Scan for the cell matching the given text and deliver its (X, Y) coordinate at center. 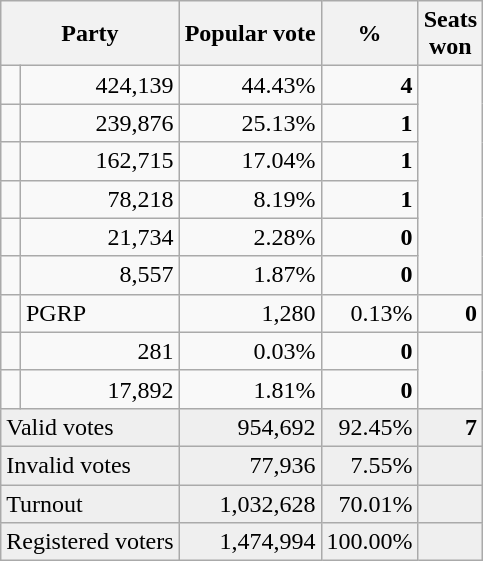
Registered voters (90, 542)
Invalid votes (90, 465)
77,936 (250, 465)
0.03% (250, 351)
Valid votes (90, 427)
Seatswon (450, 34)
162,715 (100, 161)
1,032,628 (250, 503)
17,892 (100, 389)
100.00% (370, 542)
1.81% (250, 389)
92.45% (370, 427)
21,734 (100, 237)
8.19% (250, 199)
239,876 (100, 123)
70.01% (370, 503)
78,218 (100, 199)
424,139 (100, 85)
954,692 (250, 427)
0.13% (370, 313)
1,474,994 (250, 542)
281 (100, 351)
% (370, 34)
25.13% (250, 123)
17.04% (250, 161)
4 (370, 85)
1,280 (250, 313)
7.55% (370, 465)
8,557 (100, 275)
2.28% (250, 237)
Party (90, 34)
1.87% (250, 275)
44.43% (250, 85)
Turnout (90, 503)
7 (450, 427)
PGRP (100, 313)
Popular vote (250, 34)
